Return (x, y) of the center of cell containing provided text 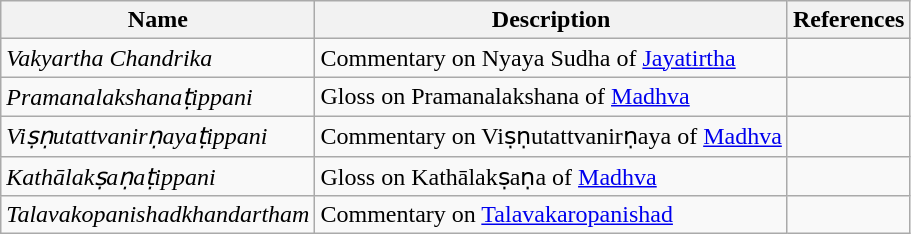
Description (551, 20)
Gloss on Pramanalakshana of Madhva (551, 97)
Pramanalakshanaṭippani (158, 97)
References (848, 20)
Gloss on Kathālakṣaṇa of Madhva (551, 176)
Commentary on Talavakaropanishad (551, 215)
Name (158, 20)
Vakyartha Chandrika (158, 58)
Kathālakṣaṇaṭippani (158, 176)
Commentary on Viṣṇutattvanirṇaya of Madhva (551, 136)
Viṣṇutattvanirṇayaṭippani (158, 136)
Commentary on Nyaya Sudha of Jayatirtha (551, 58)
Talavakopanishadkhandartham (158, 215)
